Return [x, y] of the center of cell containing provided text 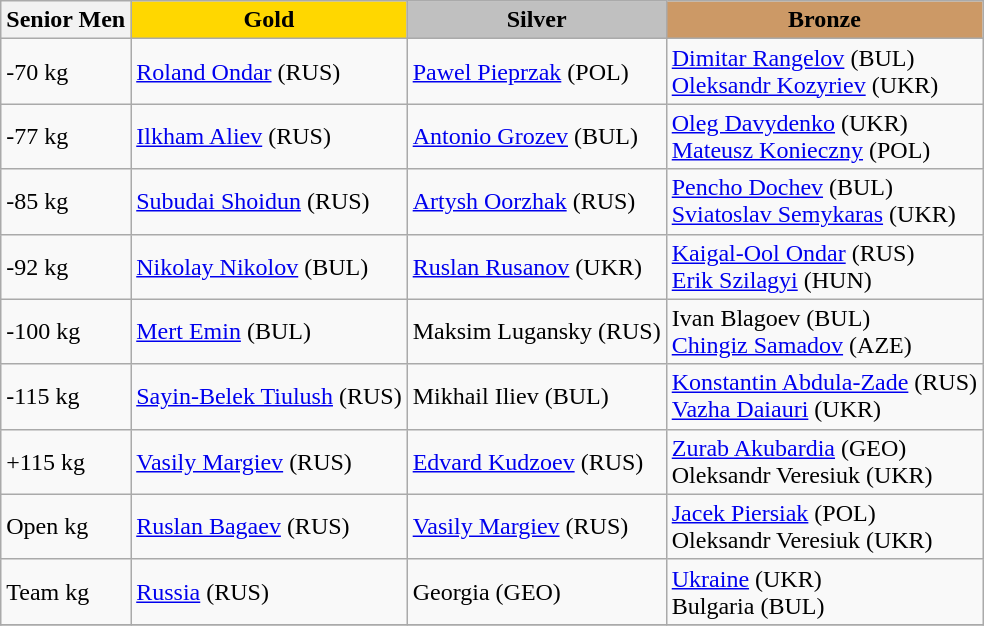
Team kg [66, 592]
Ruslan Rusanov (UKR) [536, 266]
Ilkham Aliev (RUS) [269, 136]
Sayin-Belek Tiulush (RUS) [269, 396]
Antonio Grozev (BUL) [536, 136]
Mert Emin (BUL) [269, 332]
Nikolay Nikolov (BUL) [269, 266]
Bronze [824, 20]
Konstantin Abdula-Zade (RUS) Vazha Daiauri (UKR) [824, 396]
Georgia (GEO) [536, 592]
Kaigal-Ool Ondar (RUS) Erik Szilagyi (HUN) [824, 266]
Roland Ondar (RUS) [269, 72]
Artysh Oorzhak (RUS) [536, 202]
Ruslan Bagaev (RUS) [269, 526]
Ukraine (UKR) Bulgaria (BUL) [824, 592]
Ivan Blagoev (BUL) Chingiz Samadov (AZE) [824, 332]
-70 kg [66, 72]
Subudai Shoidun (RUS) [269, 202]
Senior Men [66, 20]
Gold [269, 20]
Edvard Kudzoev (RUS) [536, 462]
-85 kg [66, 202]
Pawel Pieprzak (POL) [536, 72]
Jacek Piersiak (POL) Oleksandr Veresiuk (UKR) [824, 526]
-92 kg [66, 266]
-100 kg [66, 332]
Silver [536, 20]
+115 kg [66, 462]
-115 kg [66, 396]
Mikhail Iliev (BUL) [536, 396]
Maksim Lugansky (RUS) [536, 332]
Zurab Akubardia (GEO) Oleksandr Veresiuk (UKR) [824, 462]
Pencho Dochev (BUL) Sviatoslav Semykaras (UKR) [824, 202]
Open kg [66, 526]
Russia (RUS) [269, 592]
Oleg Davydenko (UKR) Mateusz Konieczny (POL) [824, 136]
-77 kg [66, 136]
Dimitar Rangelov (BUL) Oleksandr Kozyriev (UKR) [824, 72]
